Pinpoint the cell where the given text exists, returning its (x, y) midpoint coordinate. 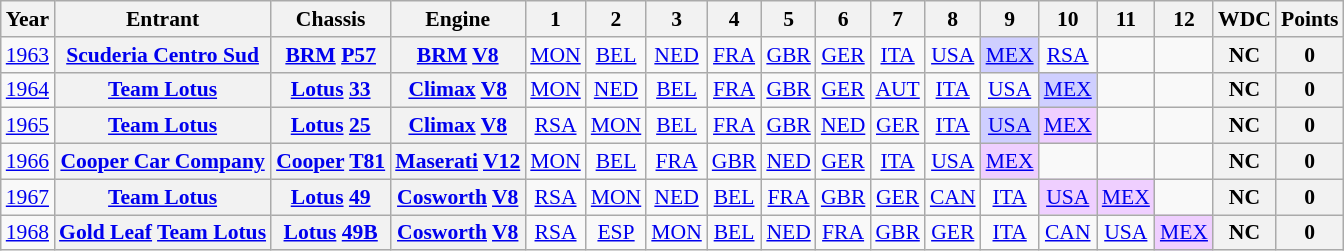
BRM P57 (330, 55)
Entrant (162, 19)
Cooper T81 (330, 162)
WDC (1244, 19)
Maserati V12 (458, 162)
6 (844, 19)
1964 (28, 90)
Lotus 33 (330, 90)
1968 (28, 233)
1963 (28, 55)
Lotus 25 (330, 126)
5 (788, 19)
Points (1310, 19)
1967 (28, 197)
Chassis (330, 19)
Scuderia Centro Sud (162, 55)
1965 (28, 126)
Lotus 49 (330, 197)
AUT (898, 90)
3 (676, 19)
Cooper Car Company (162, 162)
ESP (616, 233)
8 (953, 19)
Gold Leaf Team Lotus (162, 233)
1966 (28, 162)
9 (1010, 19)
10 (1068, 19)
Engine (458, 19)
Year (28, 19)
Lotus 49B (330, 233)
2 (616, 19)
4 (734, 19)
1 (556, 19)
12 (1184, 19)
BRM V8 (458, 55)
7 (898, 19)
11 (1126, 19)
